Detect which cell encompasses the target text, then output its (x, y) center coordinate. 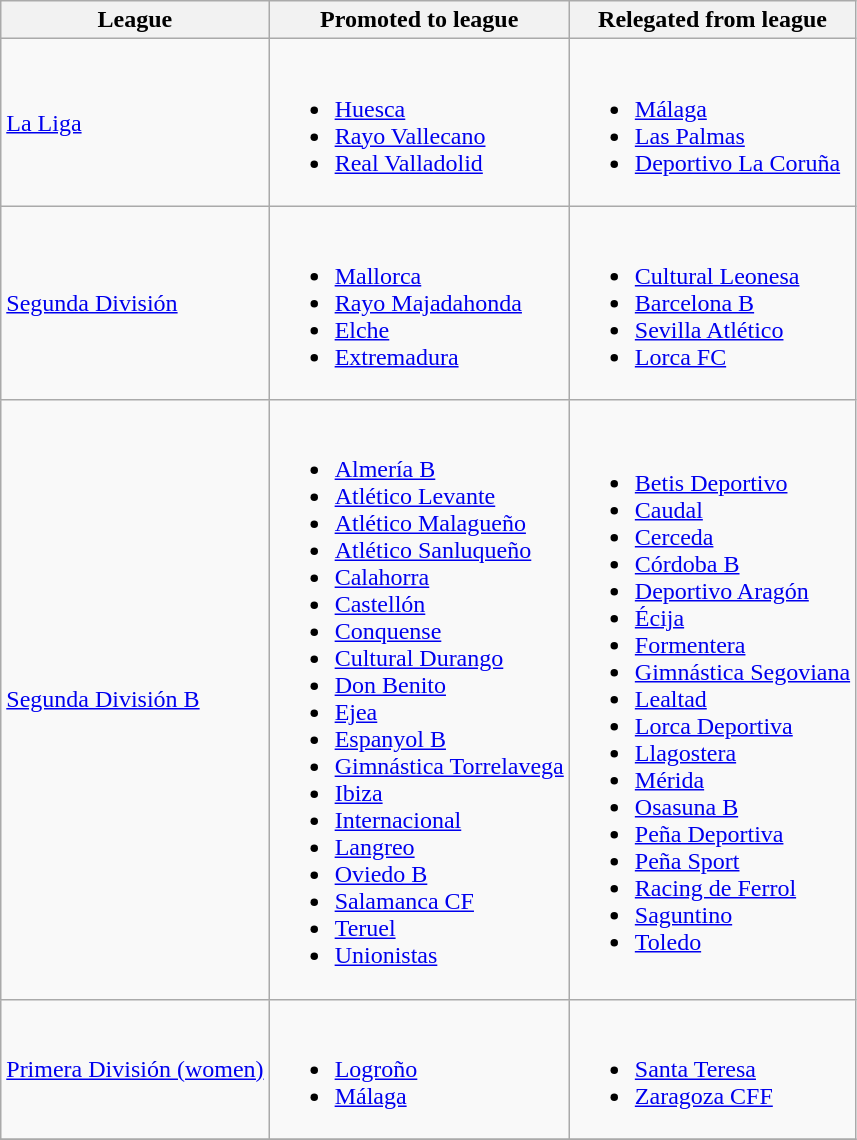
Santa TeresaZaragoza CFF (712, 1069)
La Liga (135, 122)
Promoted to league (419, 20)
LogroñoMálaga (419, 1069)
Primera División (women) (135, 1069)
MálagaLas PalmasDeportivo La Coruña (712, 122)
Relegated from league (712, 20)
Cultural LeonesaBarcelona BSevilla AtléticoLorca FC (712, 303)
League (135, 20)
HuescaRayo VallecanoReal Valladolid (419, 122)
MallorcaRayo MajadahondaElcheExtremadura (419, 303)
Segunda División (135, 303)
Segunda División B (135, 700)
